Provide the [x, y] coordinate of the cell's center where the given text is located.  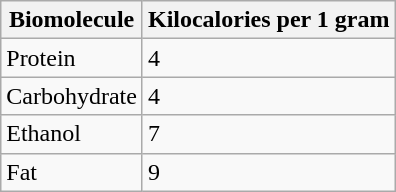
Protein [72, 58]
Kilocalories per 1 gram [268, 20]
Fat [72, 172]
Biomolecule [72, 20]
9 [268, 172]
Carbohydrate [72, 96]
7 [268, 134]
Ethanol [72, 134]
